Return (X, Y) of the center of cell containing provided text 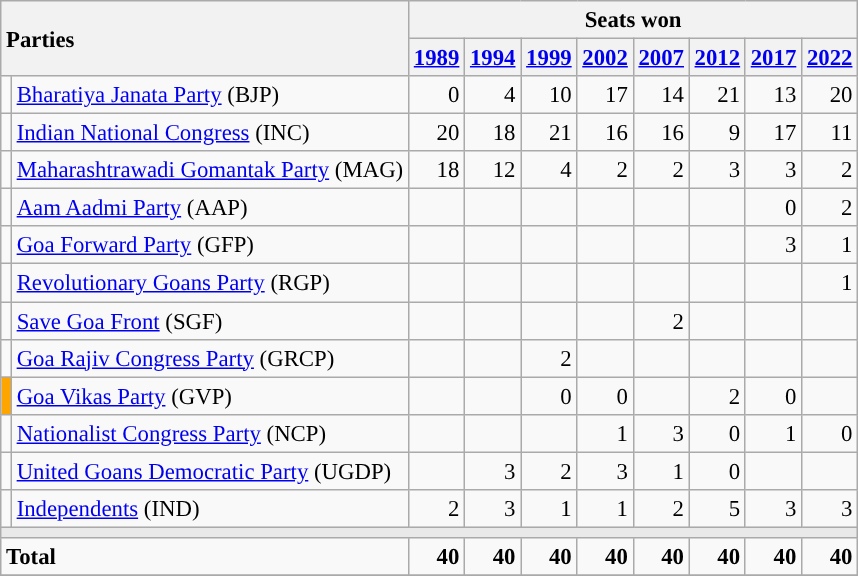
11 (830, 133)
Parties (205, 38)
5 (717, 509)
Goa Forward Party (GFP) (210, 245)
2007 (661, 58)
Revolutionary Goans Party (RGP) (210, 283)
Indian National Congress (INC) (210, 133)
2017 (773, 58)
Independents (IND) (210, 509)
Total (205, 557)
Bharatiya Janata Party (BJP) (210, 95)
Goa Vikas Party (GVP) (210, 396)
2022 (830, 58)
14 (661, 95)
9 (717, 133)
1994 (493, 58)
Nationalist Congress Party (NCP) (210, 433)
10 (549, 95)
1999 (549, 58)
Save Goa Front (SGF) (210, 321)
2002 (605, 58)
2012 (717, 58)
United Goans Democratic Party (UGDP) (210, 471)
Aam Aadmi Party (AAP) (210, 208)
12 (493, 170)
Seats won (632, 20)
Maharashtrawadi Gomantak Party (MAG) (210, 170)
Goa Rajiv Congress Party (GRCP) (210, 358)
13 (773, 95)
1989 (436, 58)
